Detect which cell encompasses the target text, then output its [X, Y] center coordinate. 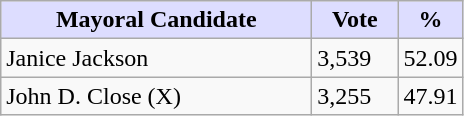
Vote [355, 20]
47.91 [430, 96]
3,255 [355, 96]
Janice Jackson [156, 58]
3,539 [355, 58]
John D. Close (X) [156, 96]
52.09 [430, 58]
% [430, 20]
Mayoral Candidate [156, 20]
